Return the [x, y] coordinate for the center point of the cell that contains the specified text.  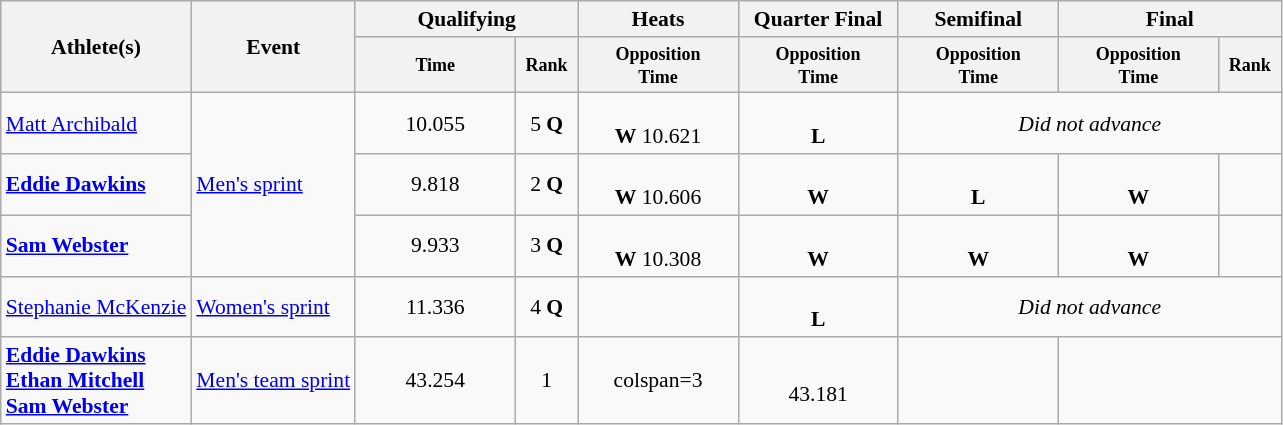
Men's sprint [273, 184]
Eddie Dawkins [96, 184]
Heats [658, 19]
Qualifying [466, 19]
Sam Webster [96, 246]
9.933 [435, 246]
W 10.308 [658, 246]
9.818 [435, 184]
W 10.621 [658, 124]
2 Q [546, 184]
11.336 [435, 306]
W 10.606 [658, 184]
43.181 [818, 382]
Final [1170, 19]
Men's team sprint [273, 382]
1 [546, 382]
colspan=3 [658, 382]
10.055 [435, 124]
4 Q [546, 306]
Eddie DawkinsEthan MitchellSam Webster [96, 382]
5 Q [546, 124]
Matt Archibald [96, 124]
43.254 [435, 382]
Time [435, 65]
Women's sprint [273, 306]
Event [273, 47]
Athlete(s) [96, 47]
3 Q [546, 246]
Semifinal [978, 19]
Stephanie McKenzie [96, 306]
Quarter Final [818, 19]
